From the cell containing the given text, extract its center point as (X, Y) coordinate. 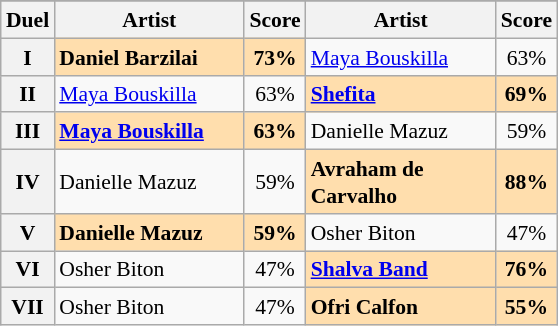
Duel (28, 20)
55% (526, 306)
V (28, 232)
III (28, 132)
VI (28, 270)
VII (28, 306)
IV (28, 182)
Ofri Calfon (401, 306)
Daniel Barzilai (149, 56)
Avraham de Carvalho (401, 182)
II (28, 94)
I (28, 56)
73% (274, 56)
76% (526, 270)
Shefita (401, 94)
69% (526, 94)
Shalva Band (401, 270)
88% (526, 182)
